Pinpoint the cell where the given text exists, returning its [x, y] midpoint coordinate. 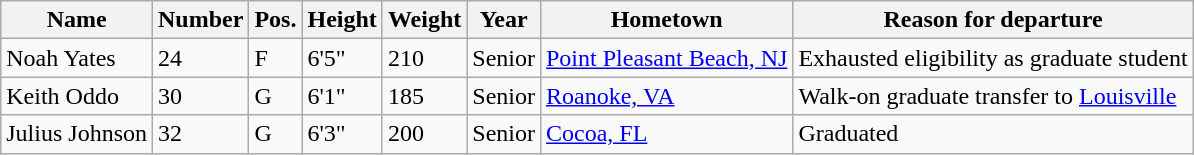
185 [424, 96]
Reason for departure [993, 20]
6'5" [342, 58]
Name [77, 20]
Number [201, 20]
6'1" [342, 96]
Height [342, 20]
24 [201, 58]
210 [424, 58]
Roanoke, VA [666, 96]
Exhausted eligibility as graduate student [993, 58]
Keith Oddo [77, 96]
32 [201, 134]
Hometown [666, 20]
200 [424, 134]
Cocoa, FL [666, 134]
Graduated [993, 134]
Year [504, 20]
Weight [424, 20]
Point Pleasant Beach, NJ [666, 58]
F [276, 58]
6'3" [342, 134]
Pos. [276, 20]
Julius Johnson [77, 134]
30 [201, 96]
Noah Yates [77, 58]
Walk-on graduate transfer to Louisville [993, 96]
